Extract the (x, y) coordinate from the center of the cell holding the provided text.  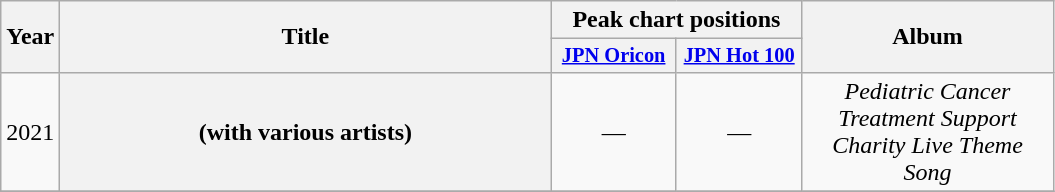
Title (306, 37)
JPN Oricon (614, 56)
Peak chart positions (676, 20)
JPN Hot 100 (739, 56)
(with various artists) (306, 132)
Pediatric Cancer Treatment Support Charity Live Theme Song (928, 132)
Album (928, 37)
2021 (30, 132)
Year (30, 37)
